Detect which cell encompasses the target text, then output its (X, Y) center coordinate. 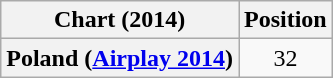
32 (285, 58)
Poland (Airplay 2014) (120, 58)
Position (285, 20)
Chart (2014) (120, 20)
